From the cell containing the given text, extract its center point as (x, y) coordinate. 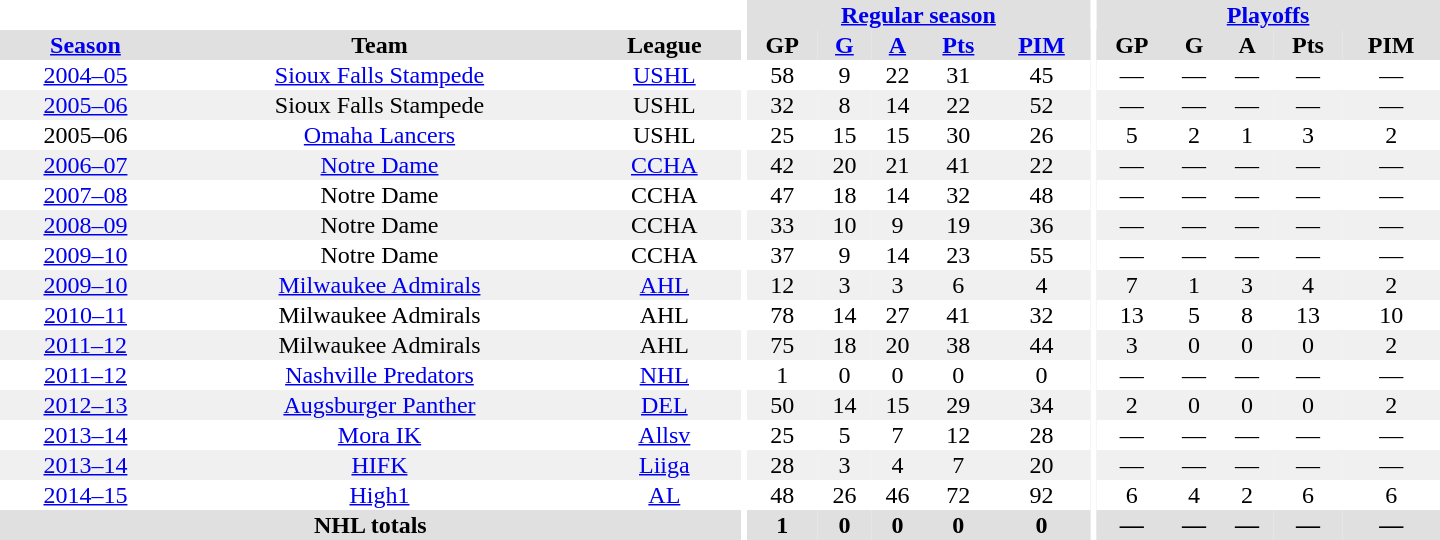
37 (782, 255)
23 (958, 255)
2012–13 (86, 405)
45 (1042, 75)
19 (958, 225)
38 (958, 345)
Augsburger Panther (380, 405)
75 (782, 345)
HIFK (380, 465)
52 (1042, 105)
Mora IK (380, 435)
High1 (380, 495)
Team (380, 45)
92 (1042, 495)
58 (782, 75)
29 (958, 405)
Nashville Predators (380, 375)
Regular season (919, 15)
30 (958, 135)
Omaha Lancers (380, 135)
2008–09 (86, 225)
2014–15 (86, 495)
21 (898, 165)
72 (958, 495)
33 (782, 225)
34 (1042, 405)
Liiga (664, 465)
Playoffs (1268, 15)
Allsv (664, 435)
League (664, 45)
50 (782, 405)
47 (782, 195)
55 (1042, 255)
2006–07 (86, 165)
2007–08 (86, 195)
44 (1042, 345)
36 (1042, 225)
2004–05 (86, 75)
NHL totals (370, 525)
2010–11 (86, 315)
DEL (664, 405)
42 (782, 165)
AL (664, 495)
27 (898, 315)
46 (898, 495)
31 (958, 75)
NHL (664, 375)
78 (782, 315)
Season (86, 45)
